Output the (X, Y) coordinate of the center of the cell containing the given text.  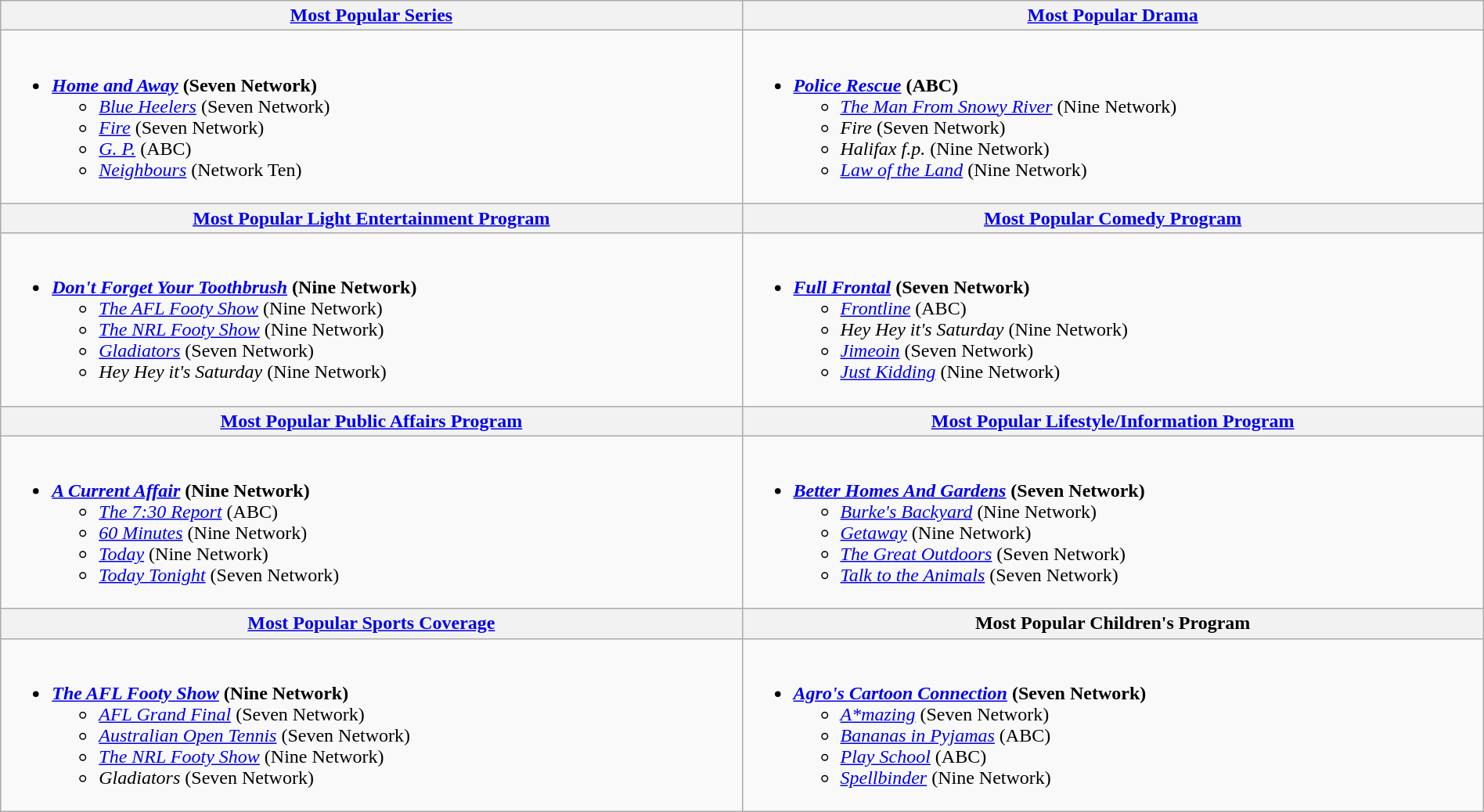
Most Popular Sports Coverage (371, 623)
Full Frontal (Seven Network)Frontline (ABC)Hey Hey it's Saturday (Nine Network)Jimeoin (Seven Network)Just Kidding (Nine Network) (1113, 319)
Police Rescue (ABC)The Man From Snowy River (Nine Network)Fire (Seven Network)Halifax f.p. (Nine Network)Law of the Land (Nine Network) (1113, 117)
Most Popular Lifestyle/Information Program (1113, 421)
Most Popular Drama (1113, 16)
Most Popular Comedy Program (1113, 218)
Home and Away (Seven Network)Blue Heelers (Seven Network)Fire (Seven Network)G. P. (ABC)Neighbours (Network Ten) (371, 117)
Most Popular Public Affairs Program (371, 421)
Agro's Cartoon Connection (Seven Network)A*mazing (Seven Network)Bananas in Pyjamas (ABC)Play School (ABC)Spellbinder (Nine Network) (1113, 724)
Most Popular Light Entertainment Program (371, 218)
Most Popular Children's Program (1113, 623)
Most Popular Series (371, 16)
A Current Affair (Nine Network)The 7:30 Report (ABC)60 Minutes (Nine Network)Today (Nine Network)Today Tonight (Seven Network) (371, 523)
